Determine the [x, y] coordinate at the center of the cell enclosing the given text.  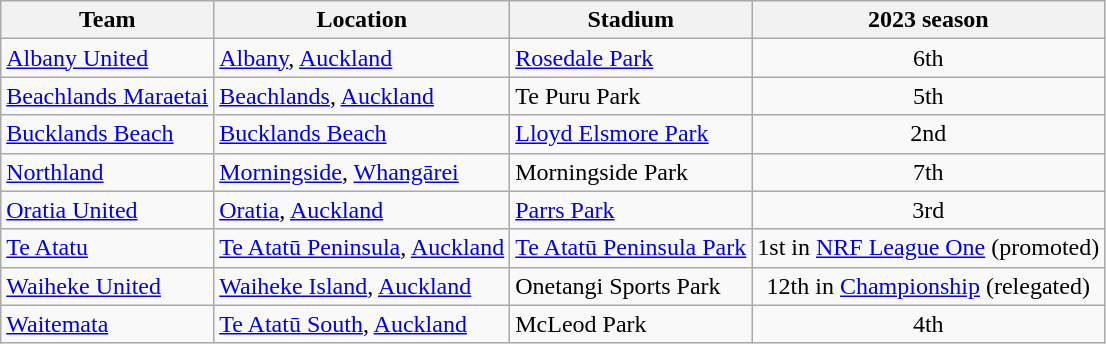
Waitemata [108, 324]
McLeod Park [631, 324]
Rosedale Park [631, 58]
Te Atatū Peninsula, Auckland [362, 248]
Stadium [631, 20]
Oratia, Auckland [362, 210]
Onetangi Sports Park [631, 286]
Beachlands Maraetai [108, 96]
Te Puru Park [631, 96]
2023 season [928, 20]
Location [362, 20]
12th in Championship (relegated) [928, 286]
4th [928, 324]
7th [928, 172]
Te Atatu [108, 248]
Beachlands, Auckland [362, 96]
Morningside, Whangārei [362, 172]
5th [928, 96]
Oratia United [108, 210]
Waiheke United [108, 286]
Te Atatū Peninsula Park [631, 248]
Parrs Park [631, 210]
6th [928, 58]
Lloyd Elsmore Park [631, 134]
Albany United [108, 58]
Northland [108, 172]
1st in NRF League One (promoted) [928, 248]
2nd [928, 134]
Albany, Auckland [362, 58]
Morningside Park [631, 172]
Te Atatū South, Auckland [362, 324]
Team [108, 20]
3rd [928, 210]
Waiheke Island, Auckland [362, 286]
